Locate the cell with the specified text and output its (x, y) center coordinate. 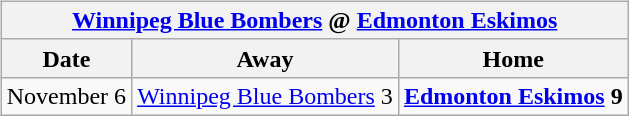
Winnipeg Blue Bombers 3 (266, 96)
Winnipeg Blue Bombers @ Edmonton Eskimos (314, 20)
Home (513, 58)
November 6 (66, 96)
Edmonton Eskimos 9 (513, 96)
Away (266, 58)
Date (66, 58)
